Pinpoint the cell where the given text exists, returning its (X, Y) midpoint coordinate. 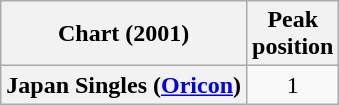
Chart (2001) (124, 34)
Japan Singles (Oricon) (124, 85)
Peakposition (293, 34)
1 (293, 85)
